Scan for the cell matching the given text and deliver its (X, Y) coordinate at center. 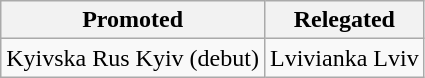
Lvivianka Lviv (344, 58)
Promoted (133, 20)
Kyivska Rus Kyiv (debut) (133, 58)
Relegated (344, 20)
